Find where the given text appears and provide that cell's center as (X, Y) coordinate. 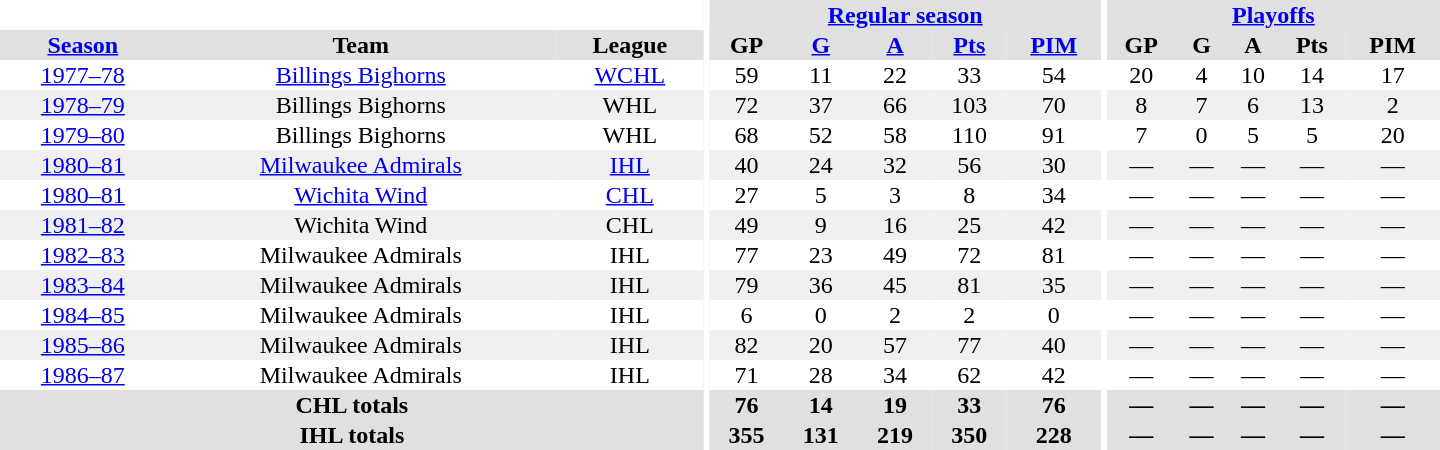
League (630, 45)
56 (969, 165)
70 (1054, 105)
71 (746, 375)
30 (1054, 165)
62 (969, 375)
103 (969, 105)
13 (1312, 105)
22 (895, 75)
110 (969, 135)
355 (746, 435)
131 (821, 435)
91 (1054, 135)
1986–87 (83, 375)
52 (821, 135)
19 (895, 405)
27 (746, 195)
17 (1392, 75)
9 (821, 225)
68 (746, 135)
32 (895, 165)
37 (821, 105)
82 (746, 345)
58 (895, 135)
1982–83 (83, 255)
36 (821, 285)
16 (895, 225)
IHL totals (352, 435)
1979–80 (83, 135)
CHL totals (352, 405)
79 (746, 285)
10 (1252, 75)
219 (895, 435)
1984–85 (83, 315)
1977–78 (83, 75)
11 (821, 75)
1983–84 (83, 285)
23 (821, 255)
1985–86 (83, 345)
25 (969, 225)
35 (1054, 285)
28 (821, 375)
66 (895, 105)
4 (1202, 75)
59 (746, 75)
3 (895, 195)
57 (895, 345)
1981–82 (83, 225)
Playoffs (1274, 15)
24 (821, 165)
228 (1054, 435)
Regular season (905, 15)
54 (1054, 75)
350 (969, 435)
Team (361, 45)
WCHL (630, 75)
1978–79 (83, 105)
Season (83, 45)
45 (895, 285)
